From the cell containing the given text, extract its center point as (X, Y) coordinate. 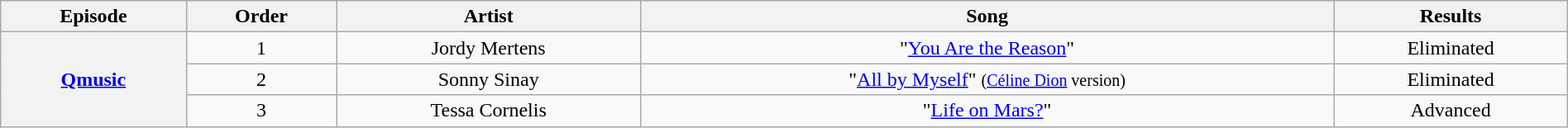
"You Are the Reason" (987, 48)
Jordy Mertens (488, 48)
Episode (93, 17)
Song (987, 17)
2 (261, 79)
Order (261, 17)
3 (261, 111)
"Life on Mars?" (987, 111)
Qmusic (93, 79)
Sonny Sinay (488, 79)
Tessa Cornelis (488, 111)
"All by Myself" (Céline Dion version) (987, 79)
Results (1451, 17)
Advanced (1451, 111)
Artist (488, 17)
1 (261, 48)
